Detect which cell encompasses the target text, then output its [x, y] center coordinate. 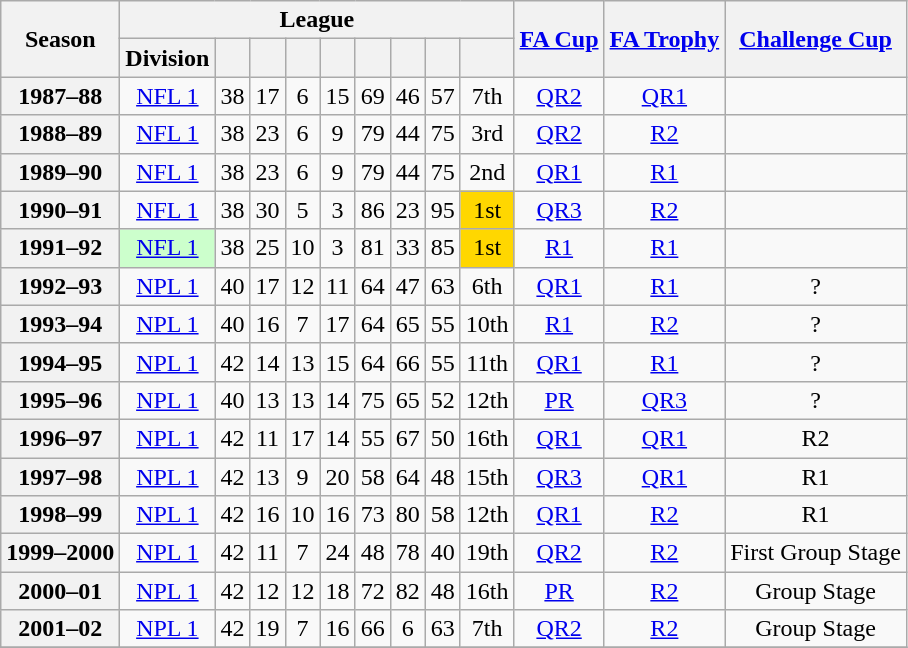
1995–96 [60, 400]
6th [487, 286]
1988–89 [60, 134]
18 [338, 591]
50 [442, 438]
1990–91 [60, 210]
1987–88 [60, 96]
Season [60, 39]
1998–99 [60, 515]
2nd [487, 172]
League [317, 20]
11th [487, 362]
33 [408, 248]
1997–98 [60, 477]
52 [442, 400]
1992–93 [60, 286]
Challenge Cup [816, 39]
10th [487, 324]
2000–01 [60, 591]
24 [338, 553]
80 [408, 515]
81 [372, 248]
1991–92 [60, 248]
85 [442, 248]
19 [268, 629]
FA Cup [559, 39]
First Group Stage [816, 553]
FA Trophy [664, 39]
19th [487, 553]
1994–95 [60, 362]
1996–97 [60, 438]
46 [408, 96]
78 [408, 553]
67 [408, 438]
20 [338, 477]
57 [442, 96]
30 [268, 210]
95 [442, 210]
5 [302, 210]
69 [372, 96]
86 [372, 210]
1989–90 [60, 172]
25 [268, 248]
72 [372, 591]
2001–02 [60, 629]
1993–94 [60, 324]
47 [408, 286]
3rd [487, 134]
15th [487, 477]
73 [372, 515]
1999–2000 [60, 553]
Division [168, 58]
82 [408, 591]
